From the cell containing the given text, extract its center point as [x, y] coordinate. 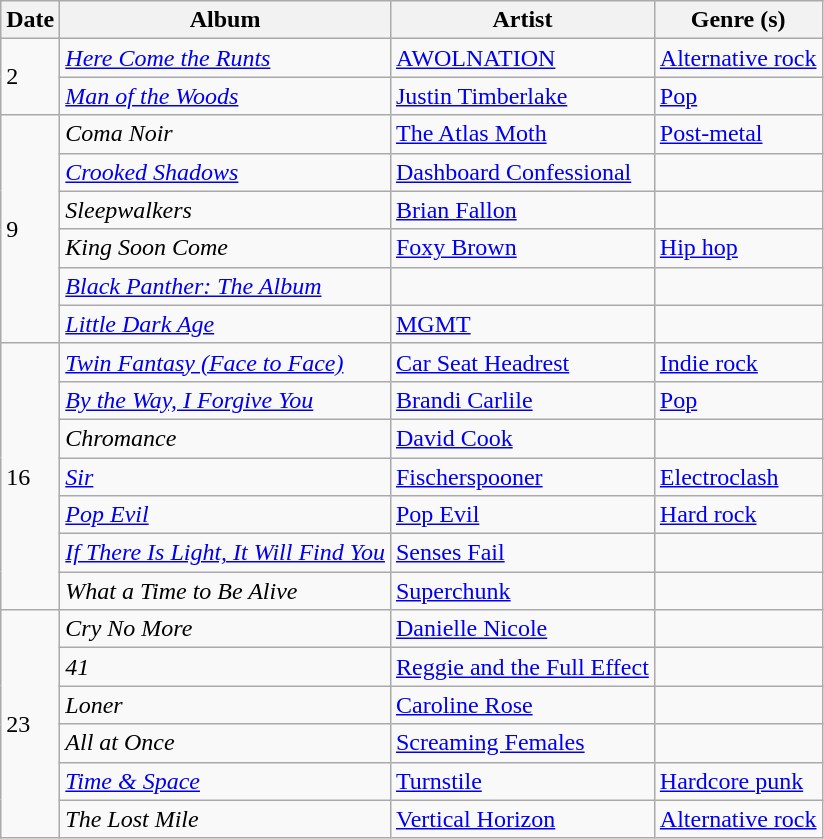
2 [30, 77]
Hard rock [738, 515]
Chromance [226, 438]
David Cook [522, 438]
Black Panther: The Album [226, 286]
Senses Fail [522, 553]
Reggie and the Full Effect [522, 667]
Album [226, 20]
Genre (s) [738, 20]
Coma Noir [226, 134]
Danielle Nicole [522, 629]
Artist [522, 20]
Justin Timberlake [522, 96]
Fischerspooner [522, 477]
Screaming Females [522, 743]
The Lost Mile [226, 819]
AWOLNATION [522, 58]
Sir [226, 477]
If There Is Light, It Will Find You [226, 553]
Time & Space [226, 781]
Crooked Shadows [226, 172]
Foxy Brown [522, 248]
Superchunk [522, 591]
Twin Fantasy (Face to Face) [226, 362]
Cry No More [226, 629]
Hip hop [738, 248]
Turnstile [522, 781]
Loner [226, 705]
Brandi Carlile [522, 400]
Post-metal [738, 134]
By the Way, I Forgive You [226, 400]
Caroline Rose [522, 705]
King Soon Come [226, 248]
Man of the Woods [226, 96]
41 [226, 667]
The Atlas Moth [522, 134]
Vertical Horizon [522, 819]
23 [30, 724]
Sleepwalkers [226, 210]
Car Seat Headrest [522, 362]
MGMT [522, 324]
Electroclash [738, 477]
16 [30, 476]
Hardcore punk [738, 781]
Here Come the Runts [226, 58]
What a Time to Be Alive [226, 591]
Indie rock [738, 362]
Date [30, 20]
Brian Fallon [522, 210]
Little Dark Age [226, 324]
9 [30, 229]
All at Once [226, 743]
Dashboard Confessional [522, 172]
